Scan for the cell matching the given text and deliver its [X, Y] coordinate at center. 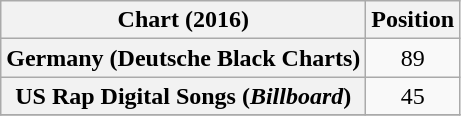
89 [413, 58]
45 [413, 96]
US Rap Digital Songs (Billboard) [184, 96]
Germany (Deutsche Black Charts) [184, 58]
Chart (2016) [184, 20]
Position [413, 20]
